Search for the cell housing the specified text and yield its (x, y) center coordinate. 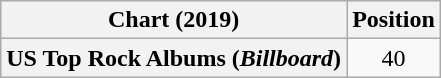
Position (394, 20)
US Top Rock Albums (Billboard) (174, 58)
Chart (2019) (174, 20)
40 (394, 58)
